Provide the [X, Y] coordinate of the cell's center where the given text is located.  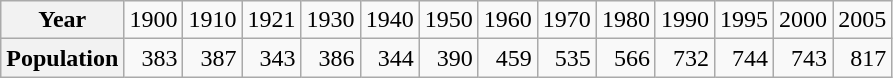
743 [804, 58]
1910 [212, 20]
387 [212, 58]
2005 [862, 20]
1900 [154, 20]
Year [62, 20]
344 [390, 58]
1995 [744, 20]
535 [566, 58]
1970 [566, 20]
2000 [804, 20]
1960 [508, 20]
1921 [272, 20]
459 [508, 58]
744 [744, 58]
817 [862, 58]
1990 [684, 20]
732 [684, 58]
566 [626, 58]
386 [330, 58]
1950 [448, 20]
1980 [626, 20]
390 [448, 58]
383 [154, 58]
1940 [390, 20]
1930 [330, 20]
Population [62, 58]
343 [272, 58]
